Find where the given text appears and provide that cell's center as [x, y] coordinate. 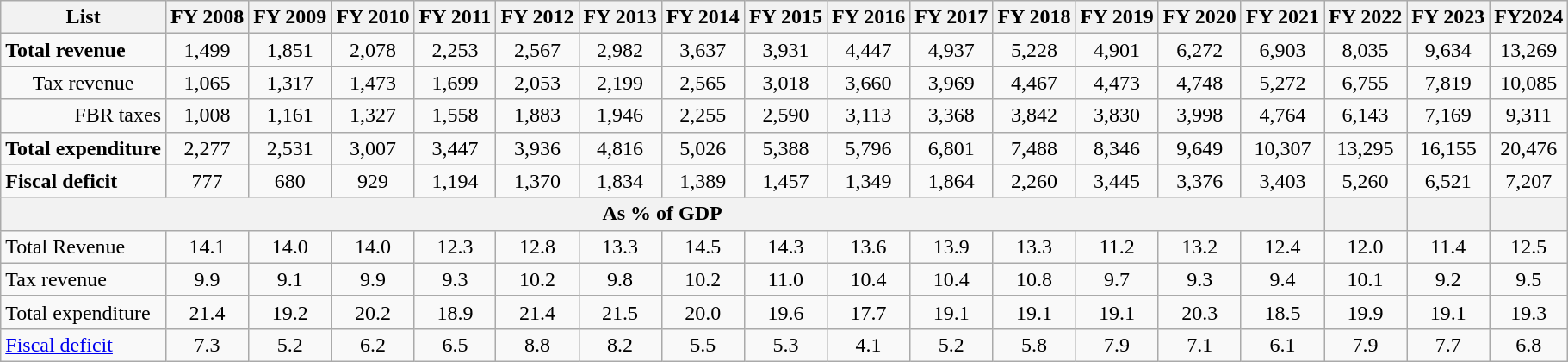
4,764 [1282, 115]
2,253 [455, 50]
19.9 [1366, 312]
9,649 [1199, 148]
10,085 [1529, 83]
10.1 [1366, 279]
3,969 [951, 83]
17.7 [869, 312]
2,255 [703, 115]
14.5 [703, 247]
20,476 [1529, 148]
6.5 [455, 345]
1,457 [785, 181]
1,008 [208, 115]
2,078 [373, 50]
1,699 [455, 83]
3,113 [869, 115]
1,349 [869, 181]
3,637 [703, 50]
4,447 [869, 50]
20.0 [703, 312]
1,065 [208, 83]
2,199 [620, 83]
5,388 [785, 148]
2,565 [703, 83]
4,467 [1034, 83]
14.3 [785, 247]
FBR taxes [84, 115]
3,830 [1117, 115]
FY 2014 [703, 17]
4.1 [869, 345]
1,864 [951, 181]
4,816 [620, 148]
7.1 [1199, 345]
7.7 [1448, 345]
5,272 [1282, 83]
5.3 [785, 345]
4,473 [1117, 83]
13.9 [951, 247]
FY 2015 [785, 17]
11.4 [1448, 247]
6.8 [1529, 345]
5,260 [1366, 181]
8.8 [537, 345]
18.9 [455, 312]
3,445 [1117, 181]
6.1 [1282, 345]
9.2 [1448, 279]
10.8 [1034, 279]
FY 2011 [455, 17]
6,272 [1199, 50]
3,376 [1199, 181]
FY 2013 [620, 17]
FY 2012 [537, 17]
680 [290, 181]
11.0 [785, 279]
2,260 [1034, 181]
FY 2021 [1282, 17]
21.5 [620, 312]
3,660 [869, 83]
10,307 [1282, 148]
FY 2018 [1034, 17]
1,161 [290, 115]
1,389 [703, 181]
1,946 [620, 115]
7,819 [1448, 83]
14.1 [208, 247]
7,169 [1448, 115]
1,370 [537, 181]
2,567 [537, 50]
9.5 [1529, 279]
3,931 [785, 50]
9,634 [1448, 50]
9,311 [1529, 115]
19.2 [290, 312]
List [84, 17]
5,026 [703, 148]
As % of GDP [663, 214]
2,982 [620, 50]
12.4 [1282, 247]
3,447 [455, 148]
2,277 [208, 148]
8.2 [620, 345]
4,901 [1117, 50]
6,143 [1366, 115]
1,851 [290, 50]
11.2 [1117, 247]
2,531 [290, 148]
5,796 [869, 148]
4,937 [951, 50]
12.8 [537, 247]
9.4 [1282, 279]
6,903 [1282, 50]
13,269 [1529, 50]
1,834 [620, 181]
6,755 [1366, 83]
FY 2016 [869, 17]
FY 2010 [373, 17]
FY 2009 [290, 17]
1,317 [290, 83]
12.5 [1529, 247]
929 [373, 181]
Total revenue [84, 50]
9.8 [620, 279]
7.3 [208, 345]
6,801 [951, 148]
6,521 [1448, 181]
19.3 [1529, 312]
12.3 [455, 247]
4,748 [1199, 83]
3,936 [537, 148]
9.1 [290, 279]
FY 2023 [1448, 17]
FY 2008 [208, 17]
7,207 [1529, 181]
3,368 [951, 115]
5.8 [1034, 345]
5,228 [1034, 50]
13.6 [869, 247]
8,035 [1366, 50]
16,155 [1448, 148]
7,488 [1034, 148]
1,473 [373, 83]
8,346 [1117, 148]
FY 2019 [1117, 17]
FY2024 [1529, 17]
777 [208, 181]
5.5 [703, 345]
13,295 [1366, 148]
FY 2017 [951, 17]
3,842 [1034, 115]
12.0 [1366, 247]
20.3 [1199, 312]
3,403 [1282, 181]
2,590 [785, 115]
6.2 [373, 345]
20.2 [373, 312]
Total Revenue [84, 247]
19.6 [785, 312]
13.2 [1199, 247]
1,194 [455, 181]
1,883 [537, 115]
3,018 [785, 83]
9.7 [1117, 279]
18.5 [1282, 312]
FY 2020 [1199, 17]
1,558 [455, 115]
3,007 [373, 148]
3,998 [1199, 115]
2,053 [537, 83]
1,327 [373, 115]
FY 2022 [1366, 17]
1,499 [208, 50]
